Capture the cell that displays the provided text and extract its (X, Y) central coordinate. 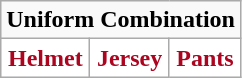
Helmet (46, 58)
Uniform Combination (121, 20)
Jersey (130, 58)
Pants (204, 58)
